Detect which cell encompasses the target text, then output its (x, y) center coordinate. 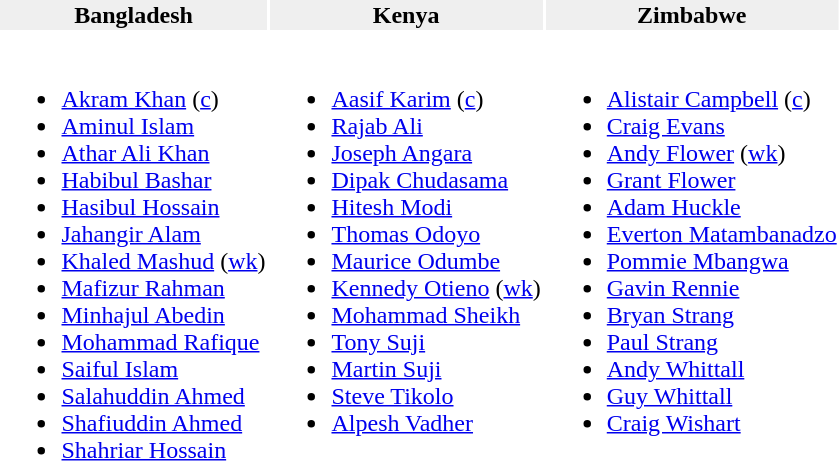
Zimbabwe (692, 15)
Bangladesh (134, 15)
Kenya (406, 15)
